Detect which cell encompasses the target text, then output its [x, y] center coordinate. 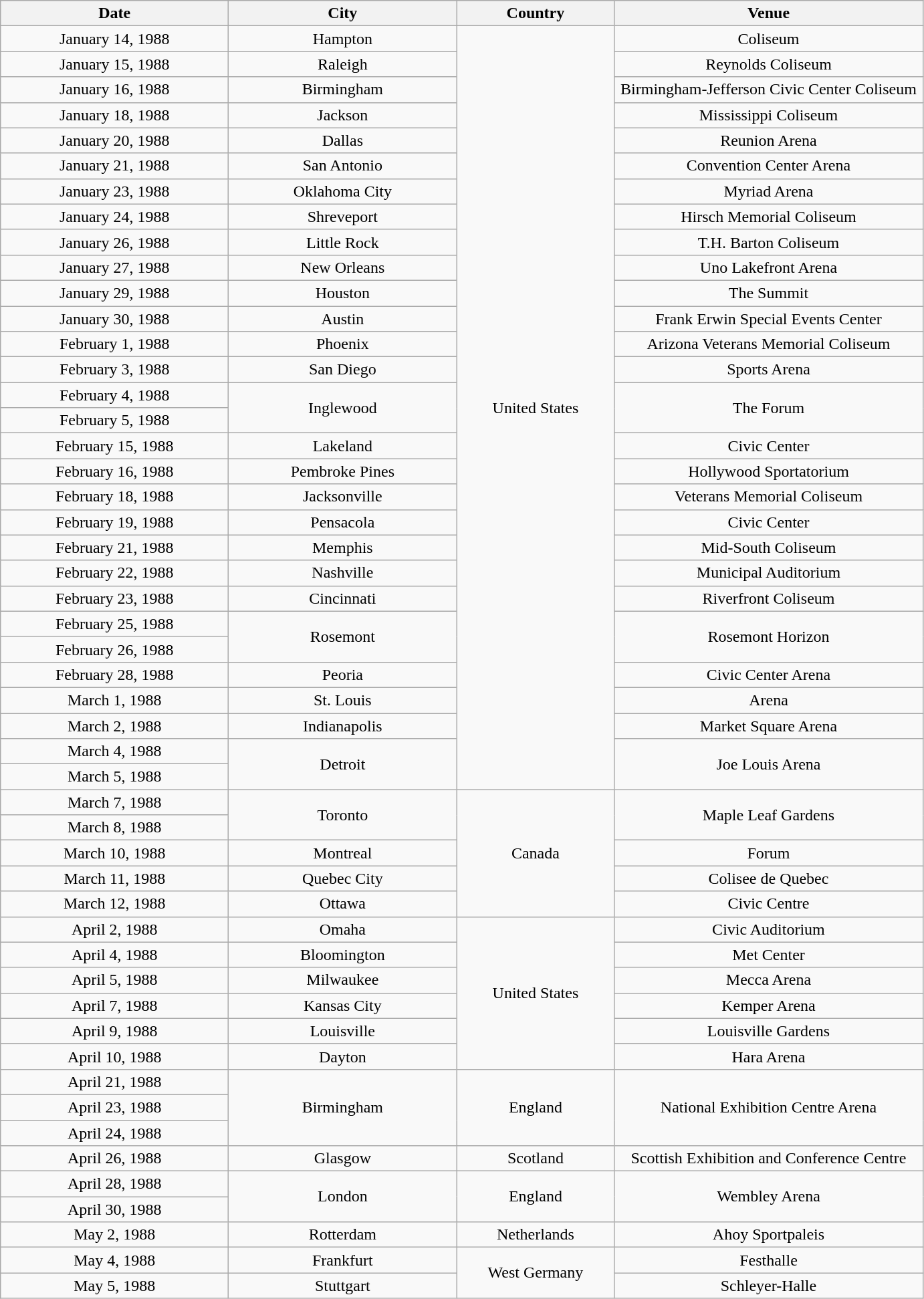
Rotterdam [342, 1235]
Jacksonville [342, 497]
National Exhibition Centre Arena [769, 1107]
Pembroke Pines [342, 471]
Omaha [342, 929]
Festhalle [769, 1260]
West Germany [536, 1273]
San Antonio [342, 166]
Pensacola [342, 522]
Rosemont [342, 636]
Colisee de Quebec [769, 878]
Myriad Arena [769, 191]
January 18, 1988 [115, 115]
February 15, 1988 [115, 446]
February 28, 1988 [115, 675]
Raleigh [342, 64]
February 18, 1988 [115, 497]
April 10, 1988 [115, 1056]
Stuttgart [342, 1286]
Wembley Arena [769, 1197]
City [342, 13]
February 4, 1988 [115, 395]
February 23, 1988 [115, 598]
March 7, 1988 [115, 802]
Memphis [342, 548]
Arena [769, 700]
St. Louis [342, 700]
Dallas [342, 140]
Little Rock [342, 242]
Houston [342, 293]
Frank Erwin Special Events Center [769, 319]
January 21, 1988 [115, 166]
Austin [342, 319]
Lakeland [342, 446]
March 5, 1988 [115, 777]
May 4, 1988 [115, 1260]
February 5, 1988 [115, 421]
Glasgow [342, 1159]
Nashville [342, 573]
Reynolds Coliseum [769, 64]
February 3, 1988 [115, 370]
Veterans Memorial Coliseum [769, 497]
Riverfront Coliseum [769, 598]
Venue [769, 13]
March 12, 1988 [115, 904]
Bloomington [342, 955]
Louisville [342, 1031]
March 11, 1988 [115, 878]
Scottish Exhibition and Conference Centre [769, 1159]
Netherlands [536, 1235]
Detroit [342, 764]
April 2, 1988 [115, 929]
Frankfurt [342, 1260]
February 26, 1988 [115, 649]
Dayton [342, 1056]
Maple Leaf Gardens [769, 815]
April 5, 1988 [115, 980]
Forum [769, 853]
Mississippi Coliseum [769, 115]
Met Center [769, 955]
Ahoy Sportpaleis [769, 1235]
April 21, 1988 [115, 1082]
Mid-South Coliseum [769, 548]
March 10, 1988 [115, 853]
Hollywood Sportatorium [769, 471]
Indianapolis [342, 725]
January 27, 1988 [115, 267]
New Orleans [342, 267]
London [342, 1197]
January 16, 1988 [115, 90]
February 16, 1988 [115, 471]
Joe Louis Arena [769, 764]
San Diego [342, 370]
January 23, 1988 [115, 191]
Canada [536, 853]
March 2, 1988 [115, 725]
Hampton [342, 39]
January 26, 1988 [115, 242]
January 30, 1988 [115, 319]
The Forum [769, 408]
Arizona Veterans Memorial Coliseum [769, 344]
Montreal [342, 853]
Civic Center Arena [769, 675]
April 24, 1988 [115, 1133]
Inglewood [342, 408]
Civic Auditorium [769, 929]
March 1, 1988 [115, 700]
The Summit [769, 293]
Phoenix [342, 344]
Reunion Arena [769, 140]
Coliseum [769, 39]
May 2, 1988 [115, 1235]
February 25, 1988 [115, 624]
Market Square Arena [769, 725]
Kansas City [342, 1006]
Civic Centre [769, 904]
T.H. Barton Coliseum [769, 242]
Birmingham-Jefferson Civic Center Coliseum [769, 90]
Schleyer-Halle [769, 1286]
Ottawa [342, 904]
April 28, 1988 [115, 1184]
January 24, 1988 [115, 217]
Sports Arena [769, 370]
January 29, 1988 [115, 293]
Louisville Gardens [769, 1031]
May 5, 1988 [115, 1286]
February 21, 1988 [115, 548]
Kemper Arena [769, 1006]
February 22, 1988 [115, 573]
Milwaukee [342, 980]
Rosemont Horizon [769, 636]
Mecca Arena [769, 980]
Oklahoma City [342, 191]
April 4, 1988 [115, 955]
Hara Arena [769, 1056]
Quebec City [342, 878]
April 23, 1988 [115, 1107]
Toronto [342, 815]
January 20, 1988 [115, 140]
March 8, 1988 [115, 828]
February 1, 1988 [115, 344]
Uno Lakefront Arena [769, 267]
Peoria [342, 675]
Scotland [536, 1159]
Convention Center Arena [769, 166]
January 15, 1988 [115, 64]
March 4, 1988 [115, 751]
Country [536, 13]
Jackson [342, 115]
Municipal Auditorium [769, 573]
Cincinnati [342, 598]
April 26, 1988 [115, 1159]
April 9, 1988 [115, 1031]
Shreveport [342, 217]
Date [115, 13]
April 7, 1988 [115, 1006]
February 19, 1988 [115, 522]
January 14, 1988 [115, 39]
Hirsch Memorial Coliseum [769, 217]
April 30, 1988 [115, 1209]
